Capture the cell that displays the provided text and extract its (X, Y) central coordinate. 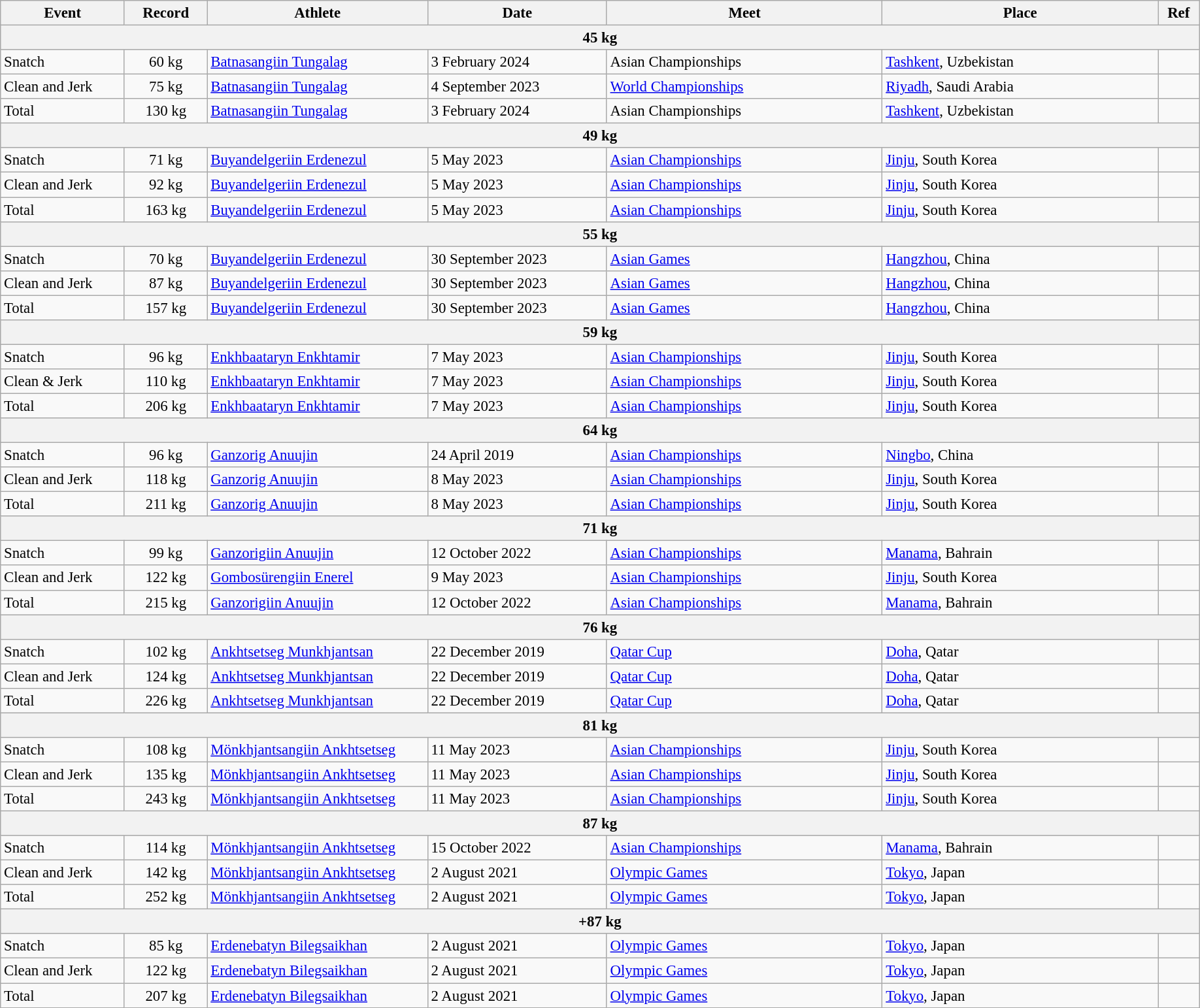
Place (1020, 13)
Date (517, 13)
118 kg (165, 480)
15 October 2022 (517, 848)
252 kg (165, 897)
4 September 2023 (517, 87)
207 kg (165, 996)
Event (63, 13)
142 kg (165, 873)
Riyadh, Saudi Arabia (1020, 87)
Ref (1179, 13)
Athlete (318, 13)
108 kg (165, 750)
215 kg (165, 602)
243 kg (165, 799)
9 May 2023 (517, 578)
60 kg (165, 62)
211 kg (165, 504)
49 kg (600, 136)
World Championships (744, 87)
Meet (744, 13)
70 kg (165, 259)
114 kg (165, 848)
Record (165, 13)
85 kg (165, 947)
Ningbo, China (1020, 455)
130 kg (165, 111)
+87 kg (600, 922)
76 kg (600, 627)
Clean & Jerk (63, 382)
163 kg (165, 210)
99 kg (165, 553)
135 kg (165, 774)
55 kg (600, 234)
81 kg (600, 725)
110 kg (165, 382)
45 kg (600, 38)
206 kg (165, 406)
157 kg (165, 308)
64 kg (600, 431)
24 April 2019 (517, 455)
124 kg (165, 676)
92 kg (165, 185)
226 kg (165, 701)
75 kg (165, 87)
102 kg (165, 651)
59 kg (600, 333)
Gombosürengiin Enerel (318, 578)
